Detect which cell encompasses the target text, then output its [X, Y] center coordinate. 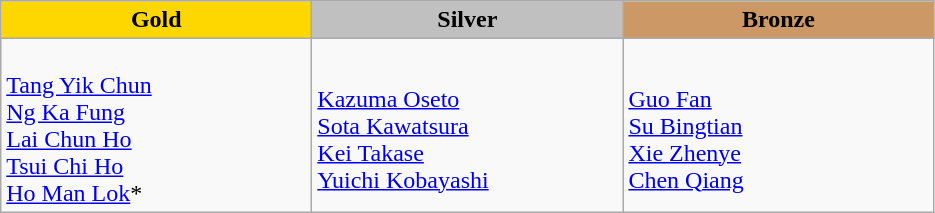
Guo FanSu BingtianXie ZhenyeChen Qiang [778, 126]
Silver [468, 20]
Kazuma OsetoSota KawatsuraKei TakaseYuichi Kobayashi [468, 126]
Tang Yik ChunNg Ka FungLai Chun HoTsui Chi HoHo Man Lok* [156, 126]
Bronze [778, 20]
Gold [156, 20]
